Identify which cell holds the provided text, then report its [X, Y] central coordinate. 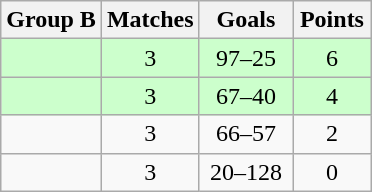
Group B [52, 20]
Points [332, 20]
Goals [246, 20]
4 [332, 96]
0 [332, 172]
97–25 [246, 58]
20–128 [246, 172]
6 [332, 58]
67–40 [246, 96]
2 [332, 134]
Matches [150, 20]
66–57 [246, 134]
